Identify which cell holds the provided text, then report its [X, Y] central coordinate. 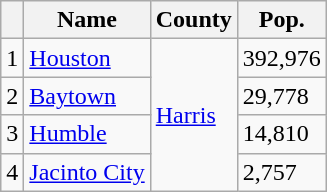
Pop. [282, 20]
Houston [87, 58]
1 [12, 58]
Baytown [87, 96]
3 [12, 134]
Name [87, 20]
Humble [87, 134]
Jacinto City [87, 172]
14,810 [282, 134]
Harris [194, 115]
2 [12, 96]
County [194, 20]
2,757 [282, 172]
29,778 [282, 96]
4 [12, 172]
392,976 [282, 58]
